Determine the (X, Y) coordinate at the center of the cell enclosing the given text.  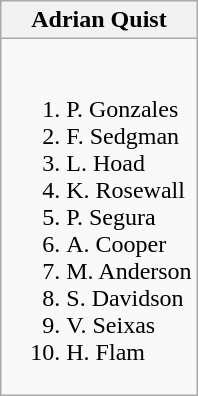
P. Gonzales F. Sedgman L. Hoad K. Rosewall P. Segura A. Cooper M. Anderson S. Davidson V. Seixas H. Flam (99, 217)
Adrian Quist (99, 20)
